Detect which cell encompasses the target text, then output its (X, Y) center coordinate. 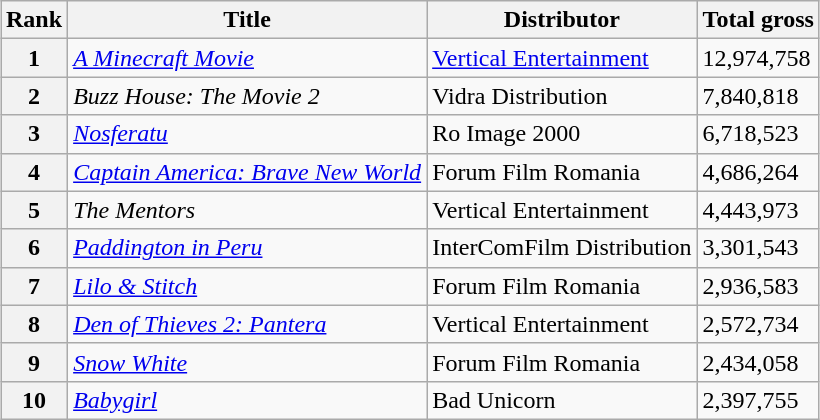
Vidra Distribution (562, 96)
Ro Image 2000 (562, 134)
4,686,264 (758, 172)
Nosferatu (248, 134)
2,434,058 (758, 362)
7,840,818 (758, 96)
Den of Thieves 2: Pantera (248, 324)
3 (34, 134)
2,936,583 (758, 286)
Distributor (562, 20)
6 (34, 248)
1 (34, 58)
Rank (34, 20)
InterComFilm Distribution (562, 248)
Babygirl (248, 400)
Paddington in Peru (248, 248)
2,572,734 (758, 324)
5 (34, 210)
Buzz House: The Movie 2 (248, 96)
7 (34, 286)
Snow White (248, 362)
2 (34, 96)
Bad Unicorn (562, 400)
The Mentors (248, 210)
9 (34, 362)
Captain America: Brave New World (248, 172)
Lilo & Stitch (248, 286)
6,718,523 (758, 134)
Total gross (758, 20)
8 (34, 324)
4 (34, 172)
12,974,758 (758, 58)
2,397,755 (758, 400)
4,443,973 (758, 210)
Title (248, 20)
10 (34, 400)
A Minecraft Movie (248, 58)
3,301,543 (758, 248)
